Pinpoint the cell where the given text exists, returning its [x, y] midpoint coordinate. 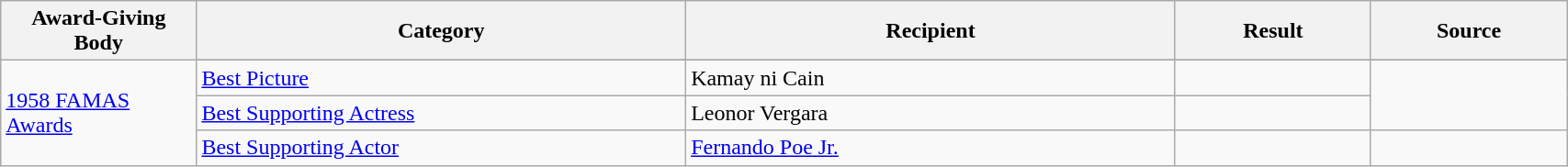
Source [1468, 31]
Recipient [931, 31]
Best Supporting Actress [441, 113]
Leonor Vergara [931, 113]
Category [441, 31]
Fernando Poe Jr. [931, 148]
Best Supporting Actor [441, 148]
Award-Giving Body [99, 31]
Kamay ni Cain [931, 78]
Result [1273, 31]
1958 FAMAS Awards [99, 113]
Best Picture [441, 78]
